Extract the [X, Y] coordinate from the center of the cell holding the provided text.  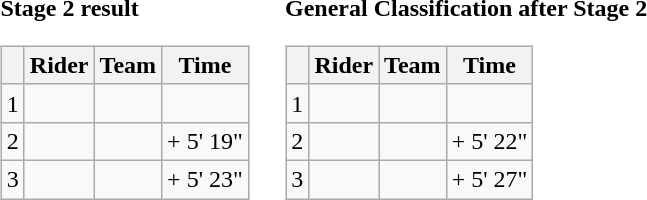
+ 5' 27" [490, 179]
+ 5' 22" [490, 141]
+ 5' 23" [206, 179]
+ 5' 19" [206, 141]
